Detect which cell encompasses the target text, then output its [X, Y] center coordinate. 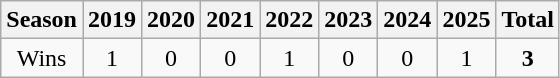
2019 [112, 20]
Total [528, 20]
2023 [348, 20]
2025 [466, 20]
2024 [408, 20]
Season [42, 20]
2021 [230, 20]
2022 [290, 20]
2020 [172, 20]
Wins [42, 58]
3 [528, 58]
